Return the (x, y) coordinate for the center point of the cell that contains the specified text.  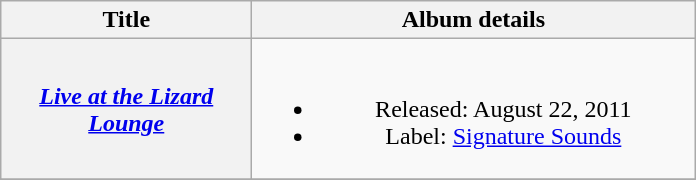
Album details (474, 20)
Title (126, 20)
Released: August 22, 2011Label: Signature Sounds (474, 109)
Live at the Lizard Lounge (126, 109)
